Return (X, Y) of the center of cell containing provided text 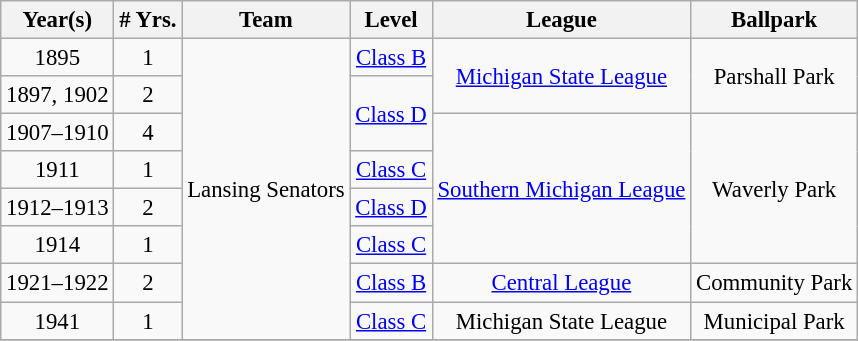
1911 (58, 170)
League (562, 20)
1907–1910 (58, 133)
Year(s) (58, 20)
# Yrs. (148, 20)
Waverly Park (774, 189)
Ballpark (774, 20)
Central League (562, 283)
4 (148, 133)
1912–1913 (58, 208)
Community Park (774, 283)
Team (266, 20)
1897, 1902 (58, 95)
Parshall Park (774, 76)
1895 (58, 58)
1921–1922 (58, 283)
1941 (58, 321)
Lansing Senators (266, 190)
1914 (58, 245)
Southern Michigan League (562, 189)
Level (391, 20)
Municipal Park (774, 321)
